Scan for the cell matching the given text and deliver its [x, y] coordinate at center. 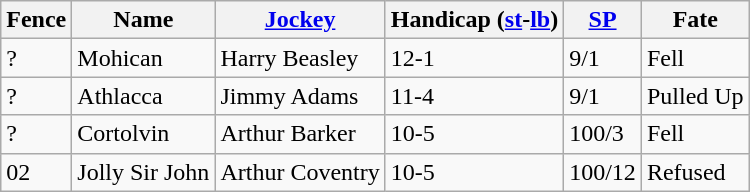
12-1 [474, 58]
Athlacca [144, 96]
Cortolvin [144, 134]
Mohican [144, 58]
Jockey [300, 20]
Fate [695, 20]
Harry Beasley [300, 58]
Fence [36, 20]
SP [603, 20]
Jimmy Adams [300, 96]
100/3 [603, 134]
Pulled Up [695, 96]
Refused [695, 172]
02 [36, 172]
Handicap (st-lb) [474, 20]
Name [144, 20]
Jolly Sir John [144, 172]
Arthur Barker [300, 134]
Arthur Coventry [300, 172]
100/12 [603, 172]
11-4 [474, 96]
